Return the (x, y) coordinate for the center point of the cell that contains the specified text.  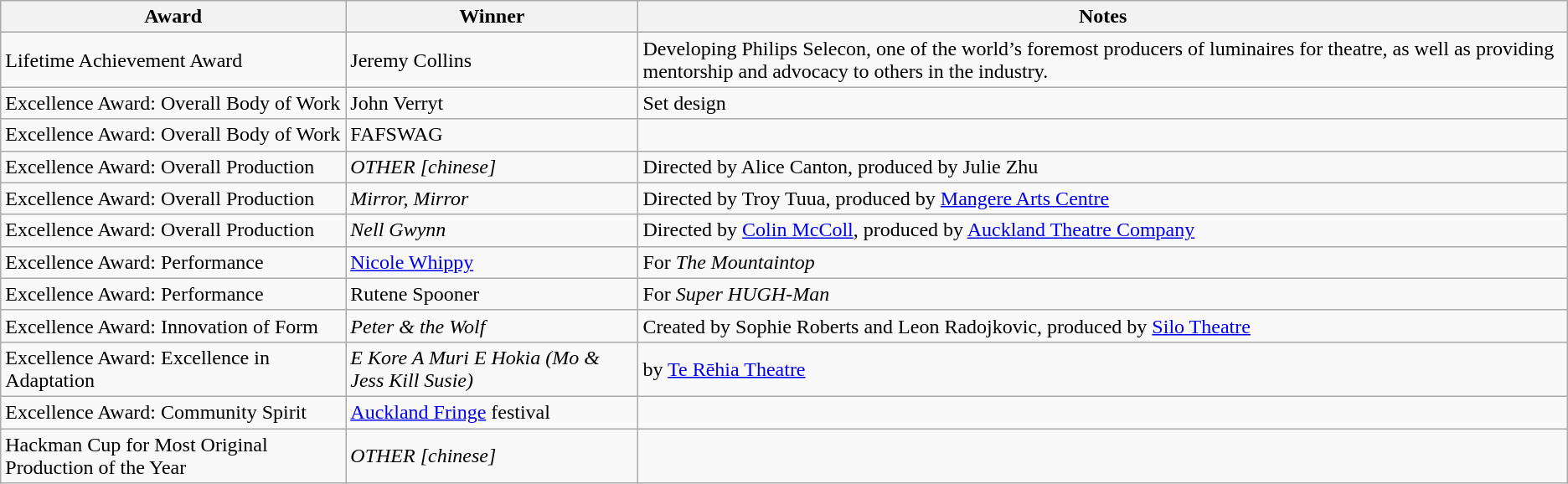
Mirror, Mirror (493, 198)
Hackman Cup for Most Original Production of the Year (173, 456)
Rutene Spooner (493, 294)
Excellence Award: Excellence in Adaptation (173, 368)
E Kore A Muri E Hokia (Mo & Jess Kill Susie) (493, 368)
John Verryt (493, 103)
Lifetime Achievement Award (173, 60)
Created by Sophie Roberts and Leon Radojkovic, produced by Silo Theatre (1102, 326)
FAFSWAG (493, 135)
by Te Rēhia Theatre (1102, 368)
Directed by Colin McColl, produced by Auckland Theatre Company (1102, 230)
Winner (493, 17)
Directed by Troy Tuua, produced by Mangere Arts Centre (1102, 198)
Auckland Fringe festival (493, 412)
Notes (1102, 17)
For The Mountaintop (1102, 262)
Excellence Award: Community Spirit (173, 412)
Excellence Award: Innovation of Form (173, 326)
Peter & the Wolf (493, 326)
Set design (1102, 103)
Nell Gwynn (493, 230)
Nicole Whippy (493, 262)
Jeremy Collins (493, 60)
Award (173, 17)
For Super HUGH-Man (1102, 294)
Directed by Alice Canton, produced by Julie Zhu (1102, 167)
